Detect which cell encompasses the target text, then output its (X, Y) center coordinate. 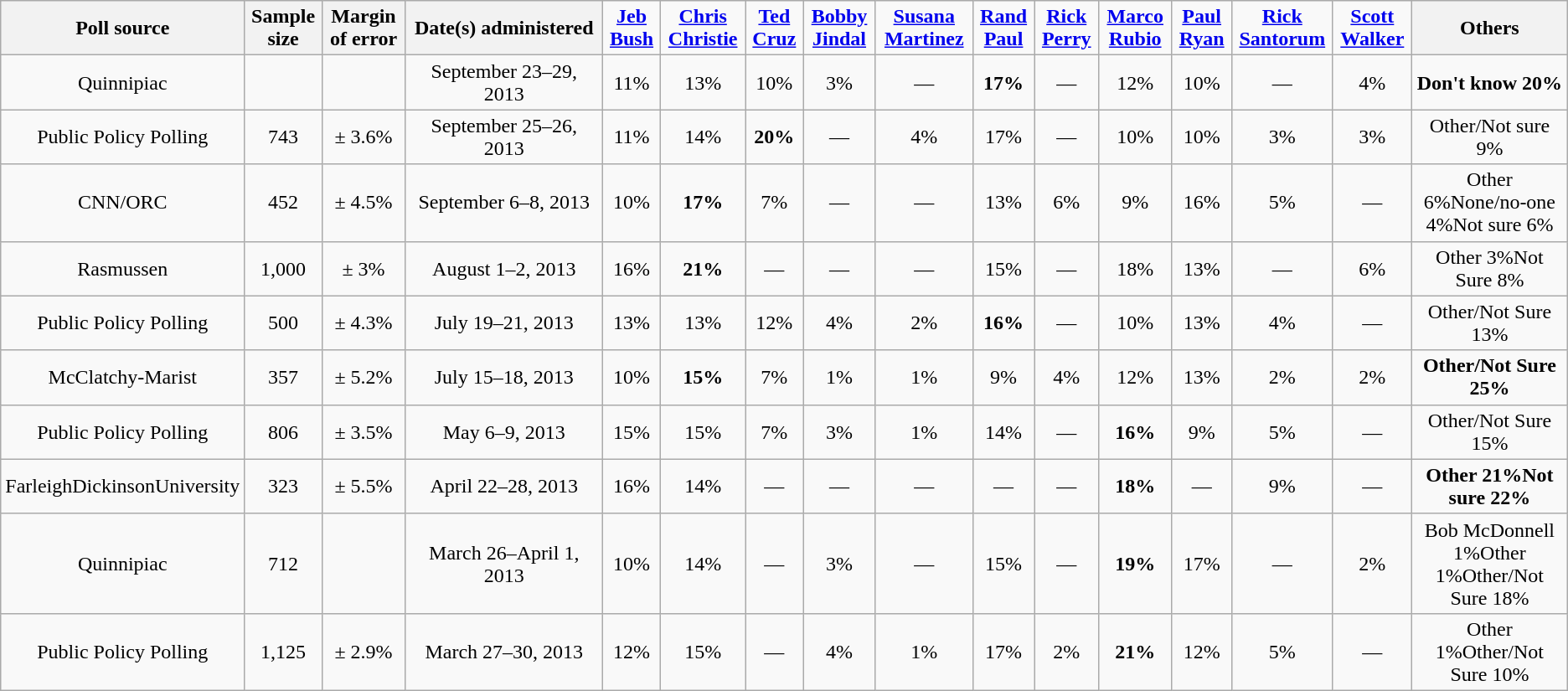
Others (1490, 28)
500 (283, 323)
Marco Rubio (1136, 28)
Chris Christie (703, 28)
± 3.5% (364, 432)
Rick Perry (1067, 28)
September 23–29, 2013 (504, 82)
Other/Not sure 9% (1490, 137)
Rand Paul (1003, 28)
452 (283, 203)
CNN/ORC (122, 203)
September 6–8, 2013 (504, 203)
± 4.3% (364, 323)
Rasmussen (122, 268)
Poll source (122, 28)
Susana Martinez (924, 28)
806 (283, 432)
Bobby Jindal (839, 28)
Jeb Bush (632, 28)
± 4.5% (364, 203)
Other/Not Sure 25% (1490, 377)
Other 6%None/no-one 4%Not sure 6% (1490, 203)
± 3.6% (364, 137)
± 5.2% (364, 377)
712 (283, 563)
July 15–18, 2013 (504, 377)
Bob McDonnell 1%Other 1%Other/Not Sure 18% (1490, 563)
Scott Walker (1372, 28)
1,125 (283, 652)
± 2.9% (364, 652)
Margin of error (364, 28)
FarleighDickinsonUniversity (122, 486)
± 3% (364, 268)
May 6–9, 2013 (504, 432)
Paul Ryan (1202, 28)
Other 1%Other/Not Sure 10% (1490, 652)
743 (283, 137)
July 19–21, 2013 (504, 323)
Other/Not Sure 13% (1490, 323)
April 22–28, 2013 (504, 486)
Rick Santorum (1282, 28)
Don't know 20% (1490, 82)
August 1–2, 2013 (504, 268)
March 26–April 1, 2013 (504, 563)
Sample size (283, 28)
1,000 (283, 268)
McClatchy-Marist (122, 377)
323 (283, 486)
Date(s) administered (504, 28)
Other/Not Sure 15% (1490, 432)
± 5.5% (364, 486)
Ted Cruz (774, 28)
Other 3%Not Sure 8% (1490, 268)
20% (774, 137)
357 (283, 377)
19% (1136, 563)
March 27–30, 2013 (504, 652)
September 25–26, 2013 (504, 137)
Other 21%Not sure 22% (1490, 486)
